Extract the [X, Y] coordinate from the center of the cell holding the provided text.  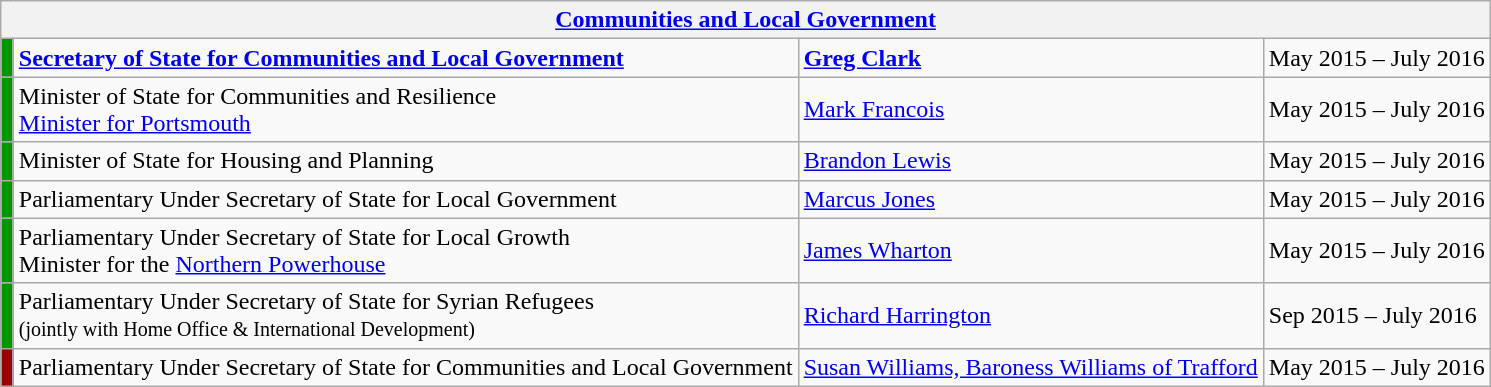
Parliamentary Under Secretary of State for Local GrowthMinister for the Northern Powerhouse [406, 250]
Sep 2015 – July 2016 [1376, 316]
Minister of State for Housing and Planning [406, 161]
Parliamentary Under Secretary of State for Local Government [406, 199]
Marcus Jones [1030, 199]
James Wharton [1030, 250]
Communities and Local Government [746, 20]
Susan Williams, Baroness Williams of Trafford [1030, 367]
Minister of State for Communities and ResilienceMinister for Portsmouth [406, 110]
Brandon Lewis [1030, 161]
Mark Francois [1030, 110]
Richard Harrington [1030, 316]
Secretary of State for Communities and Local Government [406, 58]
Greg Clark [1030, 58]
Parliamentary Under Secretary of State for Communities and Local Government [406, 367]
Parliamentary Under Secretary of State for Syrian Refugees(jointly with Home Office & International Development) [406, 316]
